Return the [x, y] coordinate for the center point of the cell that contains the specified text.  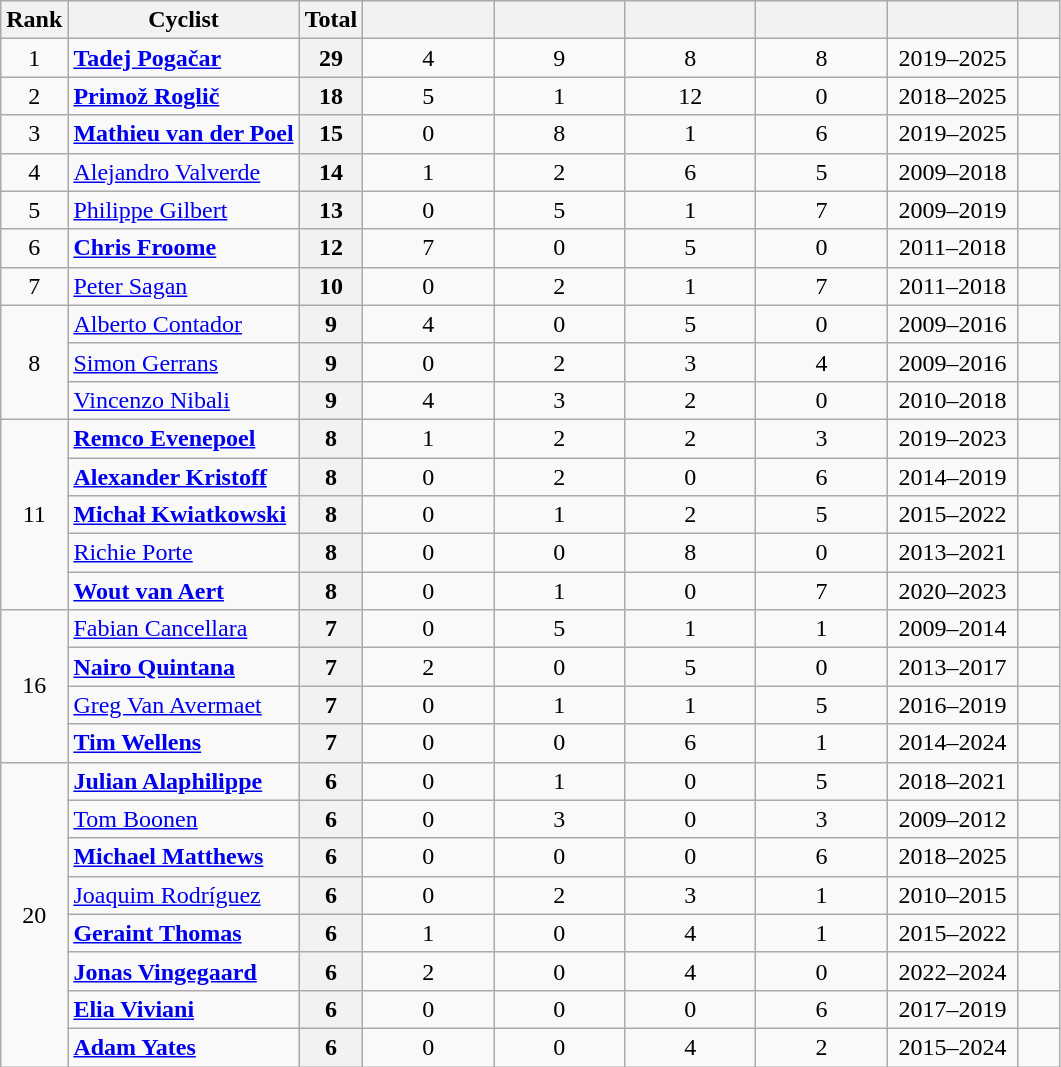
2013–2017 [952, 667]
Adam Yates [184, 1047]
2022–2024 [952, 971]
Joaquim Rodríguez [184, 895]
2010–2018 [952, 400]
15 [331, 134]
2014–2024 [952, 743]
20 [34, 914]
13 [331, 210]
2018–2021 [952, 781]
16 [34, 686]
Mathieu van der Poel [184, 134]
Michael Matthews [184, 857]
2014–2019 [952, 477]
Peter Sagan [184, 286]
Vincenzo Nibali [184, 400]
Julian Alaphilippe [184, 781]
11 [34, 514]
Tadej Pogačar [184, 58]
Wout van Aert [184, 591]
Alberto Contador [184, 324]
2017–2019 [952, 1009]
Alejandro Valverde [184, 172]
2009–2018 [952, 172]
2013–2021 [952, 553]
Richie Porte [184, 553]
Alexander Kristoff [184, 477]
Remco Evenepoel [184, 438]
Geraint Thomas [184, 933]
Elia Viviani [184, 1009]
2015–2024 [952, 1047]
Total [331, 20]
Tim Wellens [184, 743]
Tom Boonen [184, 819]
2009–2019 [952, 210]
18 [331, 96]
Chris Froome [184, 248]
Greg Van Avermaet [184, 705]
2009–2014 [952, 629]
Simon Gerrans [184, 362]
2016–2019 [952, 705]
Primož Roglič [184, 96]
Jonas Vingegaard [184, 971]
Fabian Cancellara [184, 629]
Nairo Quintana [184, 667]
2019–2023 [952, 438]
14 [331, 172]
2009–2012 [952, 819]
Philippe Gilbert [184, 210]
2020–2023 [952, 591]
2010–2015 [952, 895]
Rank [34, 20]
Cyclist [184, 20]
29 [331, 58]
Michał Kwiatkowski [184, 515]
10 [331, 286]
